Locate the cell with the specified text and output its (X, Y) center coordinate. 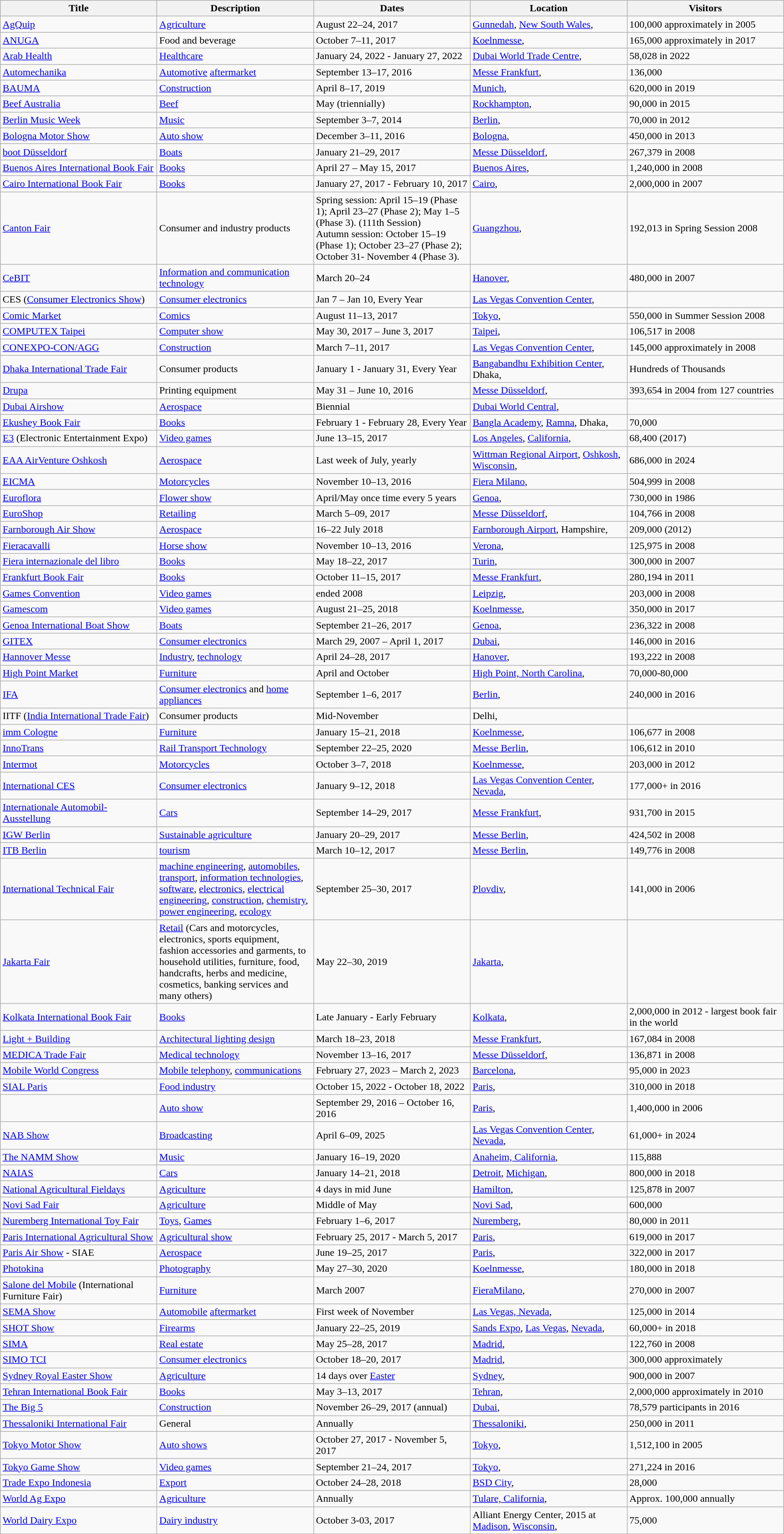
Ekushey Book Fair (79, 422)
Retailing (235, 513)
April 24–28, 2017 (392, 657)
Toys, Games (235, 1221)
GITEX (79, 641)
267,379 in 2008 (705, 152)
January 15–21, 2018 (392, 732)
High Point, North Carolina, (549, 673)
Salone del Mobile (International Furniture Fair) (79, 1291)
125,000 in 2014 (705, 1312)
80,000 in 2011 (705, 1221)
National Agricultural Fieldays (79, 1189)
Sustainable agriculture (235, 834)
November 13–16, 2017 (392, 1055)
Auto shows (235, 1445)
2,000,000 in 2012 - largest book fair in the world (705, 1017)
504,999 in 2008 (705, 481)
February 27, 2023 – March 2, 2023 (392, 1071)
Approx. 100,000 annually (705, 1498)
January 21–29, 2017 (392, 152)
March 20–24 (392, 278)
Trade Expo Indonesia (79, 1482)
Frankfurt Book Fair (79, 577)
SIMO TCI (79, 1360)
Computer show (235, 331)
600,000 (705, 1205)
International CES (79, 785)
August 11–13, 2017 (392, 316)
World Dairy Expo (79, 1520)
Architectural lighting design (235, 1039)
Real estate (235, 1344)
209,000 (2012) (705, 529)
October 7–11, 2017 (392, 40)
95,000 in 2023 (705, 1071)
ended 2008 (392, 593)
Automechanika (79, 72)
550,000 in Summer Session 2008 (705, 316)
900,000 in 2007 (705, 1376)
September 1–6, 2017 (392, 695)
125,878 in 2007 (705, 1189)
September 13–17, 2016 (392, 72)
106,677 in 2008 (705, 732)
136,000 (705, 72)
350,000 in 2017 (705, 609)
The Big 5 (79, 1407)
October 15, 2022 - October 18, 2022 (392, 1086)
Comic Market (79, 316)
Internationale Automobil-Ausstellung (79, 813)
1,400,000 in 2006 (705, 1108)
310,000 in 2018 (705, 1086)
Gamescom (79, 609)
June 19–25, 2017 (392, 1253)
Jakarta, (549, 962)
Farnborough Air Show (79, 529)
October 3–7, 2018 (392, 764)
CES (Consumer Electronics Show) (79, 300)
686,000 in 2024 (705, 460)
Buenos Aires International Book Fair (79, 168)
Visitors (705, 8)
Beef (235, 104)
115,888 (705, 1157)
Buenos Aires, (549, 168)
192,013 in Spring Session 2008 (705, 228)
58,028 in 2022 (705, 56)
May 22–30, 2019 (392, 962)
April 27 – May 15, 2017 (392, 168)
106,612 in 2010 (705, 748)
Dates (392, 8)
16–22 July 2018 (392, 529)
SEMA Show (79, 1312)
Wittman Regional Airport, Oshkosh, Wisconsin, (549, 460)
203,000 in 2012 (705, 764)
Sands Expo, Las Vegas, Nevada, (549, 1328)
May 31 – June 10, 2016 (392, 391)
300,000 in 2007 (705, 561)
October 24–28, 2018 (392, 1482)
June 13–15, 2017 (392, 438)
December 3–11, 2016 (392, 136)
March 10–12, 2017 (392, 851)
Beef Australia (79, 104)
70,000 (705, 422)
International Technical Fair (79, 889)
1,512,100 in 2005 (705, 1445)
Healthcare (235, 56)
February 1 - February 28, Every Year (392, 422)
January 9–12, 2018 (392, 785)
70,000 in 2012 (705, 120)
ANUGA (79, 40)
Novi Sad, (549, 1205)
Automobile aftermarket (235, 1312)
Sydney Royal Easter Show (79, 1376)
203,000 in 2008 (705, 593)
Late January - Early February (392, 1017)
Los Angeles, California, (549, 438)
Nuremberg International Toy Fair (79, 1221)
2,000,000 approximately in 2010 (705, 1392)
May 27–30, 2020 (392, 1269)
October 18–20, 2017 (392, 1360)
Description (235, 8)
Fiera Milano, (549, 481)
February 25, 2017 - March 5, 2017 (392, 1237)
January 1 - January 31, Every Year (392, 369)
April 6–09, 2025 (392, 1136)
68,400 (2017) (705, 438)
September 3–7, 2014 (392, 120)
Paris International Agricultural Show (79, 1237)
Dairy industry (235, 1520)
Games Convention (79, 593)
NAB Show (79, 1136)
Canton Fair (79, 228)
Jan 7 – Jan 10, Every Year (392, 300)
619,000 in 2017 (705, 1237)
InnoTrans (79, 748)
450,000 in 2013 (705, 136)
Light + Building (79, 1039)
61,000+ in 2024 (705, 1136)
FieraMilano, (549, 1291)
Tehran, (549, 1392)
IGW Berlin (79, 834)
Export (235, 1482)
Farnborough Airport, Hampshire, (549, 529)
Gunnedah, New South Wales, (549, 24)
September 29, 2016 – October 16, 2016 (392, 1108)
Food industry (235, 1086)
BSD City, (549, 1482)
Automotive aftermarket (235, 72)
Consumer and industry products (235, 228)
Delhi, (549, 716)
250,000 in 2011 (705, 1423)
September 14–29, 2017 (392, 813)
Consumer electronics and home appliances (235, 695)
Nuremberg, (549, 1221)
April 8–17, 2019 (392, 88)
CeBIT (79, 278)
NAIAS (79, 1173)
April and October (392, 673)
Tehran International Book Fair (79, 1392)
January 22–25, 2019 (392, 1328)
Title (79, 8)
Cairo, (549, 184)
Fieracavalli (79, 545)
October 27, 2017 - November 5, 2017 (392, 1445)
May 18–22, 2017 (392, 561)
424,502 in 2008 (705, 834)
300,000 approximately (705, 1360)
Dubai Airshow (79, 406)
IFA (79, 695)
SIMA (79, 1344)
167,084 in 2008 (705, 1039)
Medical technology (235, 1055)
125,975 in 2008 (705, 545)
Thessaloniki, (549, 1423)
931,700 in 2015 (705, 813)
General (235, 1423)
The NAMM Show (79, 1157)
Last week of July, yearly (392, 460)
Mid-November (392, 716)
September 25–30, 2017 (392, 889)
May 25–28, 2017 (392, 1344)
Biennial (392, 406)
193,222 in 2008 (705, 657)
Guangzhou, (549, 228)
800,000 in 2018 (705, 1173)
May (triennially) (392, 104)
Middle of May (392, 1205)
Thessaloniki International Fair (79, 1423)
149,776 in 2008 (705, 851)
Barcelona, (549, 1071)
Tokyo Motor Show (79, 1445)
Tokyo Game Show (79, 1467)
E3 (Electronic Entertainment Expo) (79, 438)
Euroflora (79, 497)
240,000 in 2016 (705, 695)
28,000 (705, 1482)
EuroShop (79, 513)
136,871 in 2008 (705, 1055)
1,240,000 in 2008 (705, 168)
70,000-80,000 (705, 673)
Dhaka International Trade Fair (79, 369)
106,517 in 2008 (705, 331)
270,000 in 2007 (705, 1291)
Jakarta Fair (79, 962)
145,000 approximately in 2008 (705, 347)
Printing equipment (235, 391)
March 5–09, 2017 (392, 513)
Paris Air Show - SIAE (79, 1253)
High Point Market (79, 673)
SHOT Show (79, 1328)
November 26–29, 2017 (annual) (392, 1407)
BAUMA (79, 88)
Hamilton, (549, 1189)
February 1–6, 2017 (392, 1221)
271,224 in 2016 (705, 1467)
January 20–29, 2017 (392, 834)
322,000 in 2017 (705, 1253)
Alliant Energy Center, 2015 at Madison, Wisconsin, (549, 1520)
EAA AirVenture Oshkosh (79, 460)
Intermot (79, 764)
ITB Berlin (79, 851)
October 3-03, 2017 (392, 1520)
September 21–24, 2017 (392, 1467)
Kolkata International Book Fair (79, 1017)
May 30, 2017 – June 3, 2017 (392, 331)
Berlin Music Week (79, 120)
Bologna Motor Show (79, 136)
Leipzig, (549, 593)
280,194 in 2011 (705, 577)
Bangabandhu Exhibition Center, Dhaka, (549, 369)
August 22–24, 2017 (392, 24)
March 7–11, 2017 (392, 347)
Horse show (235, 545)
141,000 in 2006 (705, 889)
100,000 approximately in 2005 (705, 24)
October 11–15, 2017 (392, 577)
September 22–25, 2020 (392, 748)
Rail Transport Technology (235, 748)
480,000 in 2007 (705, 278)
Kolkata, (549, 1017)
January 24, 2022 - January 27, 2022 (392, 56)
March 29, 2007 – April 1, 2017 (392, 641)
Taipei, (549, 331)
Drupa (79, 391)
Dubai World Trade Centre, (549, 56)
Hannover Messe (79, 657)
60,000+ in 2018 (705, 1328)
Bangla Academy, Ramna, Dhaka, (549, 422)
Verona, (549, 545)
Photography (235, 1269)
Firearms (235, 1328)
Photokina (79, 1269)
75,000 (705, 1520)
14 days over Easter (392, 1376)
COMPUTEX Taipei (79, 331)
May 3–13, 2017 (392, 1392)
EICMA (79, 481)
Bologna, (549, 136)
Plovdiv, (549, 889)
Anaheim, California, (549, 1157)
730,000 in 1986 (705, 497)
Arab Health (79, 56)
2,000,000 in 2007 (705, 184)
Food and beverage (235, 40)
September 21–26, 2017 (392, 625)
AgQuip (79, 24)
Rockhampton, (549, 104)
Mobile World Congress (79, 1071)
August 21–25, 2018 (392, 609)
Cairo International Book Fair (79, 184)
MEDICA Trade Fair (79, 1055)
Information and communication technology (235, 278)
Fiera internazionale del libro (79, 561)
Agricultural show (235, 1237)
boot Düsseldorf (79, 152)
Comics (235, 316)
March 18–23, 2018 (392, 1039)
March 2007 (392, 1291)
IITF (India International Trade Fair) (79, 716)
236,322 in 2008 (705, 625)
World Ag Expo (79, 1498)
Detroit, Michigan, (549, 1173)
Mobile telephony, communications (235, 1071)
imm Cologne (79, 732)
146,000 in 2016 (705, 641)
SIAL Paris (79, 1086)
104,766 in 2008 (705, 513)
Hundreds of Thousands (705, 369)
Broadcasting (235, 1136)
Genoa International Boat Show (79, 625)
January 16–19, 2020 (392, 1157)
CONEXPO-CON/AGG (79, 347)
78,579 participants in 2016 (705, 1407)
90,000 in 2015 (705, 104)
Tulare, California, (549, 1498)
Dubai World Central, (549, 406)
4 days in mid June (392, 1189)
180,000 in 2018 (705, 1269)
Munich, (549, 88)
Las Vegas, Nevada, (549, 1312)
122,760 in 2008 (705, 1344)
January 27, 2017 - February 10, 2017 (392, 184)
Industry, technology (235, 657)
First week of November (392, 1312)
Turin, (549, 561)
Flower show (235, 497)
177,000+ in 2016 (705, 785)
April/May once time every 5 years (392, 497)
Novi Sad Fair (79, 1205)
393,654 in 2004 from 127 countries (705, 391)
January 14–21, 2018 (392, 1173)
Location (549, 8)
165,000 approximately in 2017 (705, 40)
620,000 in 2019 (705, 88)
Sydney, (549, 1376)
tourism (235, 851)
